Locate the cell with the specified text and output its [x, y] center coordinate. 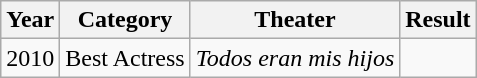
Todos eran mis hijos [295, 58]
Result [438, 20]
2010 [30, 58]
Year [30, 20]
Best Actress [125, 58]
Theater [295, 20]
Category [125, 20]
